Search for the cell housing the specified text and yield its [X, Y] center coordinate. 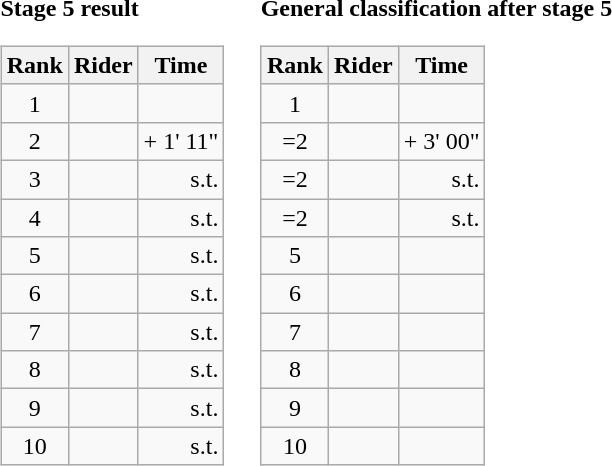
3 [34, 179]
2 [34, 141]
+ 3' 00" [442, 141]
4 [34, 217]
+ 1' 11" [181, 141]
